Identify which cell holds the provided text, then report its [x, y] central coordinate. 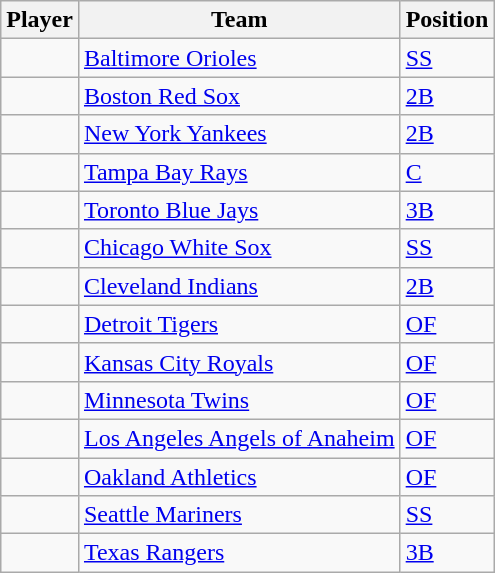
Kansas City Royals [239, 362]
Detroit Tigers [239, 324]
Texas Rangers [239, 553]
New York Yankees [239, 134]
Team [239, 20]
C [447, 172]
Tampa Bay Rays [239, 172]
Boston Red Sox [239, 96]
Los Angeles Angels of Anaheim [239, 438]
Seattle Mariners [239, 515]
Cleveland Indians [239, 286]
Toronto Blue Jays [239, 210]
Baltimore Orioles [239, 58]
Player [40, 20]
Position [447, 20]
Minnesota Twins [239, 400]
Chicago White Sox [239, 248]
Oakland Athletics [239, 477]
